Determine the [X, Y] coordinate at the center of the cell enclosing the given text.  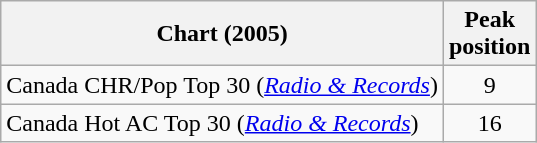
16 [489, 123]
Canada CHR/Pop Top 30 (Radio & Records) [222, 85]
Chart (2005) [222, 34]
Peakposition [489, 34]
9 [489, 85]
Canada Hot AC Top 30 (Radio & Records) [222, 123]
